Identify which cell holds the provided text, then report its [x, y] central coordinate. 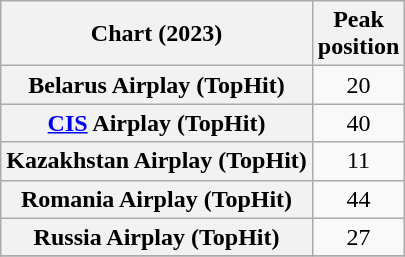
Russia Airplay (TopHit) [157, 237]
Kazakhstan Airplay (TopHit) [157, 161]
20 [358, 85]
Romania Airplay (TopHit) [157, 199]
CIS Airplay (TopHit) [157, 123]
27 [358, 237]
Chart (2023) [157, 34]
40 [358, 123]
Belarus Airplay (TopHit) [157, 85]
11 [358, 161]
Peakposition [358, 34]
44 [358, 199]
